Search for the cell housing the specified text and yield its (X, Y) center coordinate. 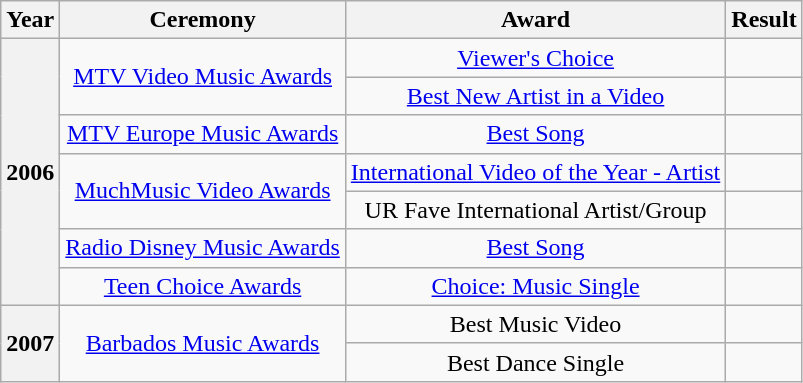
Best Music Video (535, 324)
Best Dance Single (535, 362)
MuchMusic Video Awards (203, 191)
Choice: Music Single (535, 286)
Teen Choice Awards (203, 286)
Ceremony (203, 20)
Award (535, 20)
Viewer's Choice (535, 58)
Year (30, 20)
2007 (30, 343)
UR Fave International Artist/Group (535, 210)
MTV Europe Music Awards (203, 134)
2006 (30, 172)
Radio Disney Music Awards (203, 248)
Best New Artist in a Video (535, 96)
MTV Video Music Awards (203, 77)
International Video of the Year - Artist (535, 172)
Barbados Music Awards (203, 343)
Result (764, 20)
